Locate the cell with the specified text and output its (X, Y) center coordinate. 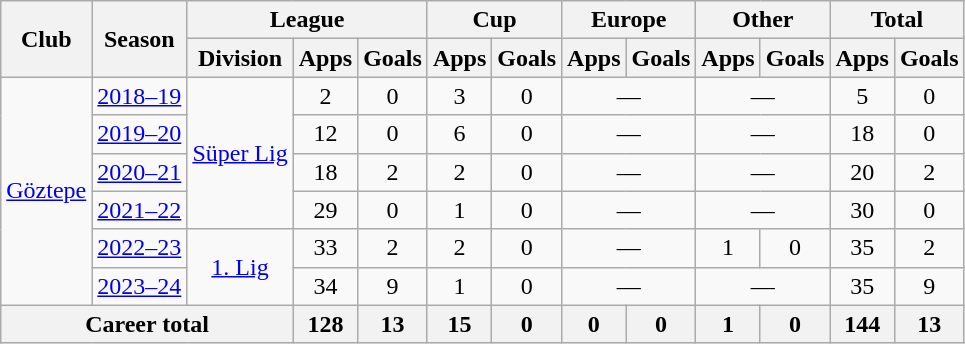
34 (325, 286)
12 (325, 134)
Süper Lig (240, 153)
Season (140, 39)
15 (459, 324)
3 (459, 96)
Club (46, 39)
Career total (147, 324)
20 (862, 172)
League (308, 20)
6 (459, 134)
30 (862, 210)
Other (763, 20)
2022–23 (140, 248)
128 (325, 324)
2020–21 (140, 172)
Total (897, 20)
Göztepe (46, 191)
144 (862, 324)
33 (325, 248)
29 (325, 210)
2021–22 (140, 210)
Cup (494, 20)
1. Lig (240, 267)
2018–19 (140, 96)
Division (240, 58)
2023–24 (140, 286)
2019–20 (140, 134)
Europe (629, 20)
5 (862, 96)
